For the text-containing cell, return its midpoint in (x, y) coordinate format. 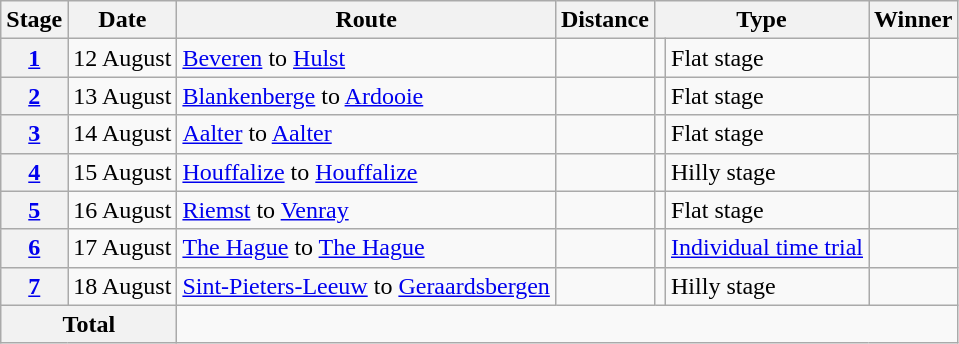
Route (366, 20)
Houffalize to Houffalize (366, 172)
Riemst to Venray (366, 210)
7 (34, 286)
Individual time trial (768, 248)
2 (34, 96)
Aalter to Aalter (366, 134)
12 August (122, 58)
Beveren to Hulst (366, 58)
13 August (122, 96)
Distance (604, 20)
Total (89, 324)
The Hague to The Hague (366, 248)
Stage (34, 20)
4 (34, 172)
17 August (122, 248)
Blankenberge to Ardooie (366, 96)
6 (34, 248)
3 (34, 134)
Date (122, 20)
Winner (914, 20)
Sint-Pieters-Leeuw to Geraardsbergen (366, 286)
Type (761, 20)
1 (34, 58)
16 August (122, 210)
5 (34, 210)
15 August (122, 172)
18 August (122, 286)
14 August (122, 134)
